Determine the (X, Y) coordinate at the center of the cell enclosing the given text.  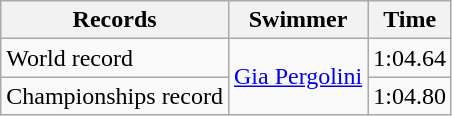
Championships record (115, 96)
Records (115, 20)
Time (410, 20)
World record (115, 58)
1:04.64 (410, 58)
Gia Pergolini (298, 77)
Swimmer (298, 20)
1:04.80 (410, 96)
